Extract the [X, Y] coordinate from the center of the cell holding the provided text.  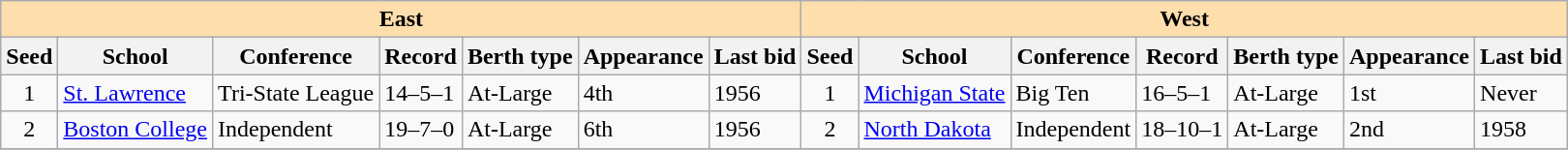
Big Ten [1073, 93]
1958 [1522, 130]
North Dakota [935, 130]
Never [1522, 93]
Michigan State [935, 93]
2nd [1409, 130]
East [401, 19]
St. Lawrence [136, 93]
14–5–1 [421, 93]
Boston College [136, 130]
16–5–1 [1183, 93]
6th [643, 130]
West [1185, 19]
1st [1409, 93]
19–7–0 [421, 130]
18–10–1 [1183, 130]
4th [643, 93]
Tri-State League [296, 93]
